Detect which cell encompasses the target text, then output its [x, y] center coordinate. 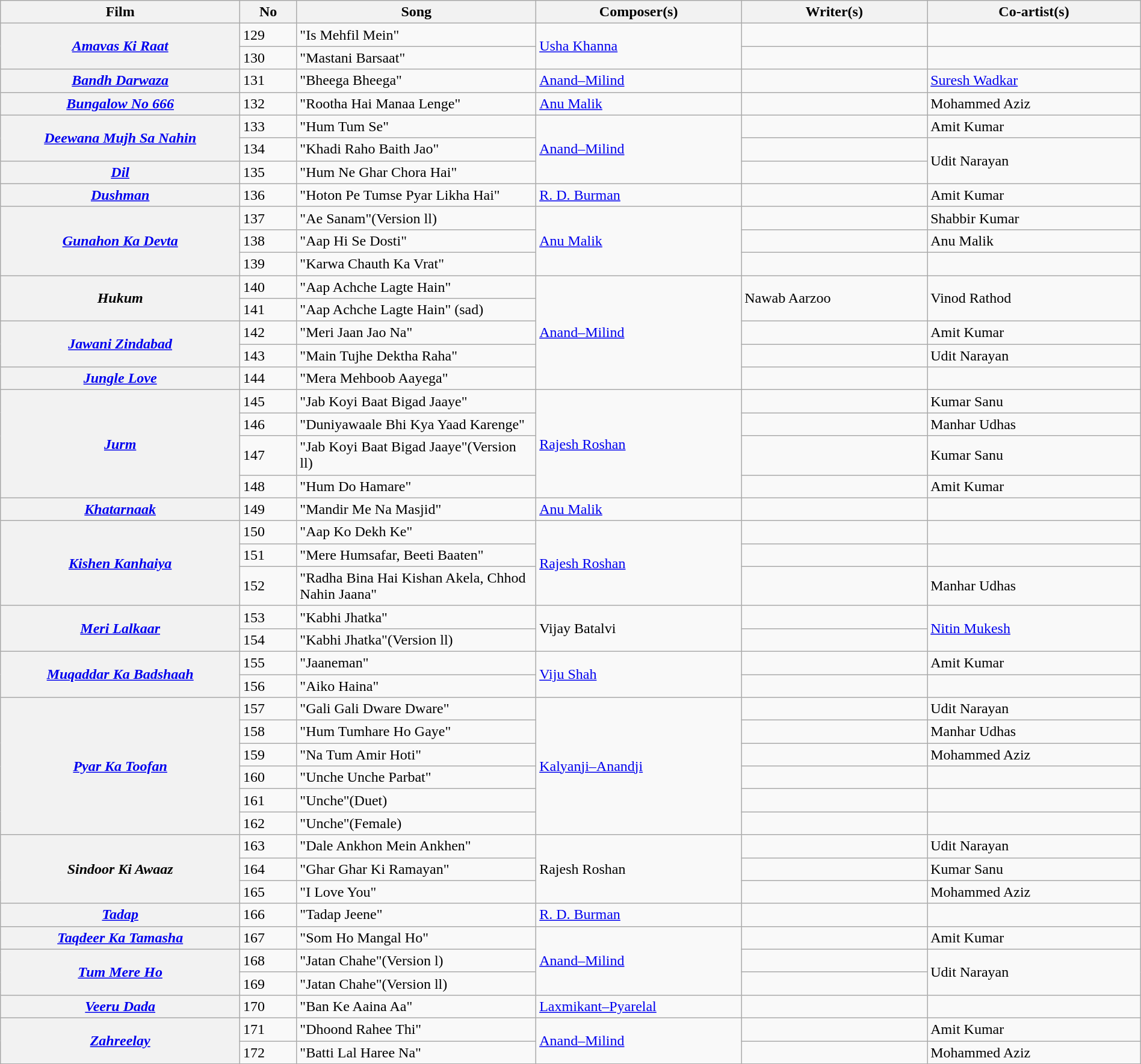
155 [268, 663]
140 [268, 287]
170 [268, 1006]
"Unche"(Duet) [416, 800]
Amavas Ki Raat [120, 46]
Kalyanji–Anandji [639, 766]
163 [268, 846]
153 [268, 617]
"Is Mehfil Mein" [416, 35]
"Bheega Bheega" [416, 81]
Film [120, 12]
Jungle Love [120, 379]
133 [268, 126]
165 [268, 892]
"Ban Ke Aaina Aa" [416, 1006]
"Som Ho Mangal Ho" [416, 938]
"Rootha Hai Manaa Lenge" [416, 104]
Writer(s) [834, 12]
130 [268, 58]
"Jab Koyi Baat Bigad Jaaye"(Version ll) [416, 455]
"I Love You" [416, 892]
"Unche Unche Parbat" [416, 778]
"Gali Gali Dware Dware" [416, 709]
"Aap Ko Dekh Ke" [416, 532]
"Radha Bina Hai Kishan Akela, Chhod Nahin Jaana" [416, 586]
No [268, 12]
"Jatan Chahe"(Version l) [416, 960]
"Tadap Jeene" [416, 915]
"Hum Do Hamare" [416, 486]
"Hum Tum Se" [416, 126]
"Dhoond Rahee Thi" [416, 1029]
148 [268, 486]
"Khadi Raho Baith Jao" [416, 149]
"Batti Lal Haree Na" [416, 1053]
"Meri Jaan Jao Na" [416, 333]
"Kabhi Jhatka" [416, 617]
132 [268, 104]
"Mandir Me Na Masjid" [416, 509]
164 [268, 869]
145 [268, 401]
Co-artist(s) [1034, 12]
141 [268, 310]
Hukum [120, 298]
Dil [120, 172]
Muqaddar Ka Badshaah [120, 674]
"Dale Ankhon Mein Ankhen" [416, 846]
142 [268, 333]
Nawab Aarzoo [834, 298]
"Jatan Chahe"(Version ll) [416, 983]
Zahreelay [120, 1041]
Pyar Ka Toofan [120, 766]
Nitin Mukesh [1034, 628]
144 [268, 379]
"Mastani Barsaat" [416, 58]
Bungalow No 666 [120, 104]
Viju Shah [639, 674]
146 [268, 424]
Kishen Kanhaiya [120, 563]
Bandh Darwaza [120, 81]
"Hum Ne Ghar Chora Hai" [416, 172]
149 [268, 509]
Vinod Rathod [1034, 298]
"Aap Hi Se Dosti" [416, 241]
139 [268, 264]
143 [268, 356]
Deewana Mujh Sa Nahin [120, 138]
Jurm [120, 444]
Usha Khanna [639, 46]
"Na Tum Amir Hoti" [416, 755]
Veeru Dada [120, 1006]
"Jaaneman" [416, 663]
160 [268, 778]
167 [268, 938]
"Hoton Pe Tumse Pyar Likha Hai" [416, 195]
151 [268, 555]
Laxmikant–Pyarelal [639, 1006]
"Hum Tumhare Ho Gaye" [416, 732]
"Unche"(Female) [416, 823]
134 [268, 149]
Suresh Wadkar [1034, 81]
Khatarnaak [120, 509]
172 [268, 1053]
"Aiko Haina" [416, 685]
"Mera Mehboob Aayega" [416, 379]
159 [268, 755]
131 [268, 81]
150 [268, 532]
162 [268, 823]
Jawani Zindabad [120, 344]
"Kabhi Jhatka"(Version ll) [416, 640]
Sindoor Ki Awaaz [120, 869]
171 [268, 1029]
"Jab Koyi Baat Bigad Jaaye" [416, 401]
Meri Lalkaar [120, 628]
152 [268, 586]
Tum Mere Ho [120, 972]
Gunahon Ka Devta [120, 241]
137 [268, 218]
136 [268, 195]
156 [268, 685]
161 [268, 800]
"Karwa Chauth Ka Vrat" [416, 264]
Composer(s) [639, 12]
154 [268, 640]
"Ghar Ghar Ki Ramayan" [416, 869]
Tadap [120, 915]
"Aap Achche Lagte Hain" (sad) [416, 310]
Vijay Batalvi [639, 628]
Dushman [120, 195]
Shabbir Kumar [1034, 218]
"Main Tujhe Dektha Raha" [416, 356]
138 [268, 241]
135 [268, 172]
169 [268, 983]
"Ae Sanam"(Version ll) [416, 218]
Taqdeer Ka Tamasha [120, 938]
"Mere Humsafar, Beeti Baaten" [416, 555]
168 [268, 960]
157 [268, 709]
147 [268, 455]
"Duniyawaale Bhi Kya Yaad Karenge" [416, 424]
166 [268, 915]
Song [416, 12]
"Aap Achche Lagte Hain" [416, 287]
158 [268, 732]
129 [268, 35]
